Detect which cell encompasses the target text, then output its [X, Y] center coordinate. 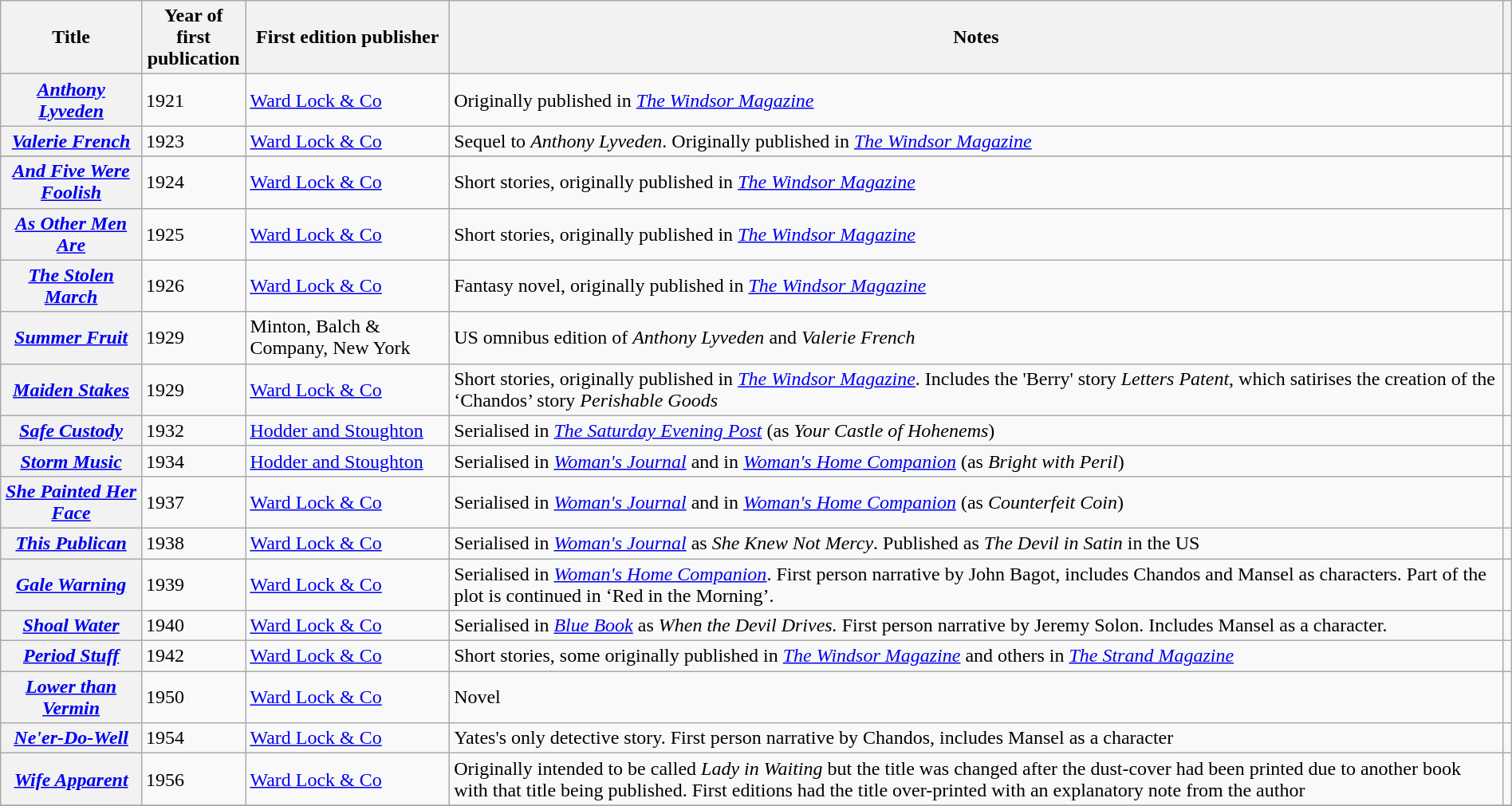
Summer Fruit [72, 338]
1954 [193, 738]
1937 [193, 502]
As Other Men Are [72, 234]
Short stories, some originally published in The Windsor Magazine and others in The Strand Magazine [976, 656]
Serialised in Blue Book as When the Devil Drives. First person narrative by Jeremy Solon. Includes Mansel as a character. [976, 626]
Ne'er-Do-Well [72, 738]
1924 [193, 182]
Lower than Vermin [72, 697]
Storm Music [72, 461]
1956 [193, 780]
Anthony Lyveden [72, 100]
Serialised in Woman's Journal and in Woman's Home Companion (as Counterfeit Coin) [976, 502]
1939 [193, 584]
First edition publisher [348, 37]
1942 [193, 656]
1926 [193, 285]
And Five Were Foolish [72, 182]
Sequel to Anthony Lyveden. Originally published in The Windsor Magazine [976, 141]
Year of firstpublication [193, 37]
Maiden Stakes [72, 389]
Gale Warning [72, 584]
Novel [976, 697]
Safe Custody [72, 431]
The Stolen March [72, 285]
Wife Apparent [72, 780]
Minton, Balch & Company, New York [348, 338]
Period Stuff [72, 656]
1932 [193, 431]
This Publican [72, 543]
Valerie French [72, 141]
US omnibus edition of Anthony Lyveden and Valerie French [976, 338]
Title [72, 37]
1938 [193, 543]
Shoal Water [72, 626]
1923 [193, 141]
Notes [976, 37]
Yates's only detective story. First person narrative by Chandos, includes Mansel as a character [976, 738]
1940 [193, 626]
Originally published in The Windsor Magazine [976, 100]
1950 [193, 697]
Serialised in Woman's Journal and in Woman's Home Companion (as Bright with Peril) [976, 461]
She Painted Her Face [72, 502]
Fantasy novel, originally published in The Windsor Magazine [976, 285]
Serialised in Woman's Journal as She Knew Not Mercy. Published as The Devil in Satin in the US [976, 543]
1921 [193, 100]
1934 [193, 461]
1925 [193, 234]
Serialised in The Saturday Evening Post (as Your Castle of Hohenems) [976, 431]
